Capture the cell that displays the provided text and extract its (X, Y) central coordinate. 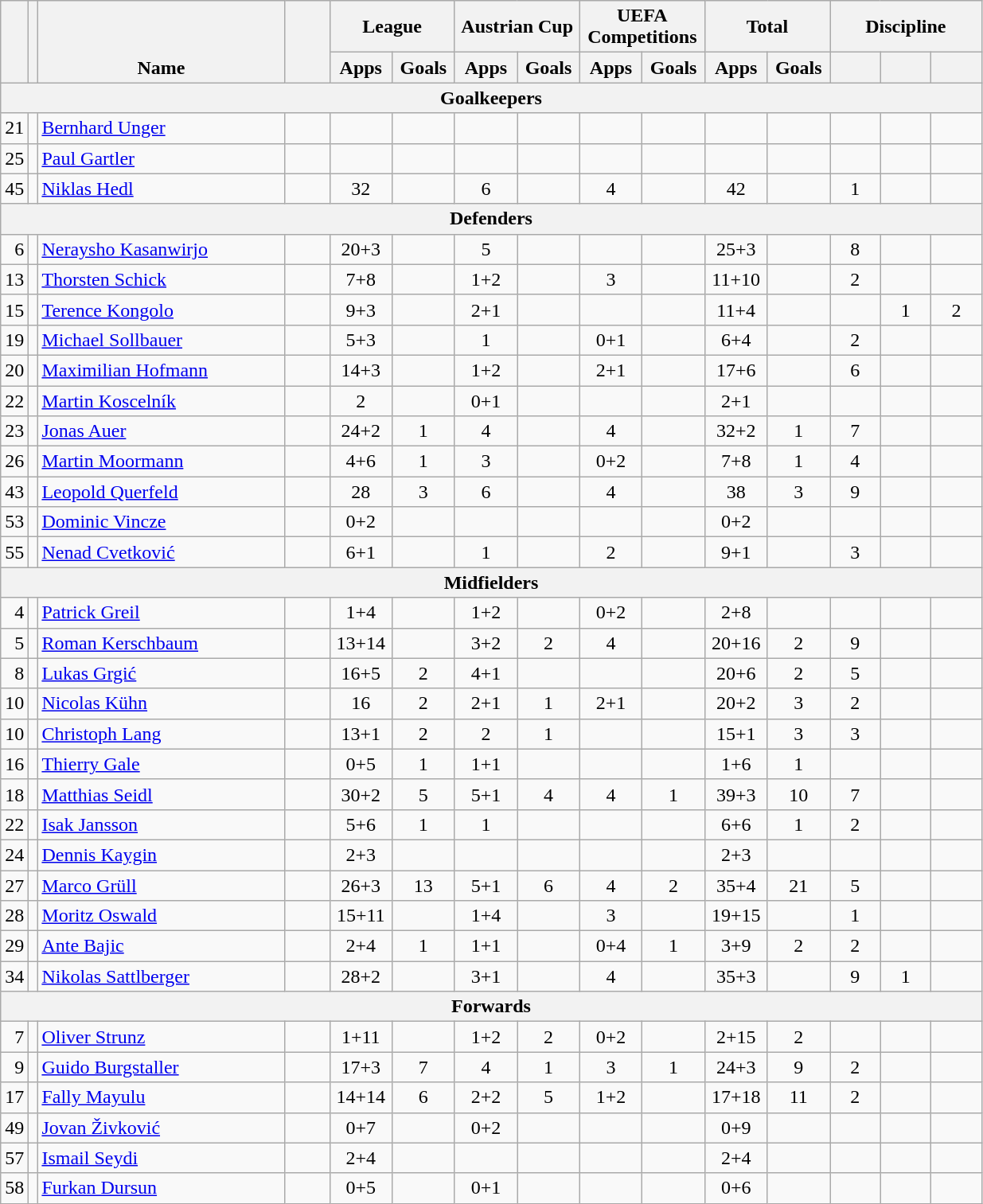
Christoph Lang (161, 734)
3+1 (486, 976)
Paul Gartler (161, 158)
28+2 (361, 976)
0+4 (611, 946)
11+10 (735, 279)
Jovan Živković (161, 1128)
20+2 (735, 703)
29 (14, 946)
49 (14, 1128)
20+16 (735, 643)
34 (14, 976)
35+3 (735, 976)
Neraysho Kasanwirjo (161, 249)
11 (799, 1097)
Lukas Grgić (161, 673)
Roman Kerschbaum (161, 643)
Total (767, 27)
Ante Bajic (161, 946)
5+6 (361, 824)
32+2 (735, 431)
3+9 (735, 946)
58 (14, 1188)
42 (735, 189)
Bernhard Unger (161, 128)
38 (735, 492)
Michael Sollbauer (161, 340)
6+6 (735, 824)
53 (14, 522)
6+1 (361, 552)
30+2 (361, 794)
16+5 (361, 673)
Leopold Querfeld (161, 492)
17+3 (361, 1067)
23 (14, 431)
11+4 (735, 310)
57 (14, 1158)
Dennis Kaygin (161, 855)
League (392, 27)
17+6 (735, 370)
Matthias Seidl (161, 794)
1+11 (361, 1037)
45 (14, 189)
39+3 (735, 794)
Midfielders (491, 583)
13+14 (361, 643)
3+2 (486, 643)
Maximilian Hofmann (161, 370)
0+9 (735, 1128)
Discipline (906, 27)
Moritz Oswald (161, 916)
20+3 (361, 249)
13+1 (361, 734)
Ismail Seydi (161, 1158)
24 (14, 855)
Martin Koscelník (161, 400)
25+3 (735, 249)
6+4 (735, 340)
26 (14, 462)
14+14 (361, 1097)
20+6 (735, 673)
15+11 (361, 916)
Dominic Vincze (161, 522)
Nikolas Sattlberger (161, 976)
Martin Moormann (161, 462)
17+18 (735, 1097)
5+3 (361, 340)
Thierry Gale (161, 764)
Fally Mayulu (161, 1097)
27 (14, 886)
1+6 (735, 764)
Austrian Cup (517, 27)
Defenders (491, 219)
18 (14, 794)
20 (14, 370)
24+2 (361, 431)
Thorsten Schick (161, 279)
35+4 (735, 886)
9+1 (735, 552)
43 (14, 492)
17 (14, 1097)
26+3 (361, 886)
Forwards (491, 1007)
32 (361, 189)
Niklas Hedl (161, 189)
0+7 (361, 1128)
Jonas Auer (161, 431)
4+1 (486, 673)
15+1 (735, 734)
4+6 (361, 462)
Name (161, 41)
Terence Kongolo (161, 310)
14+3 (361, 370)
Marco Grüll (161, 886)
Oliver Strunz (161, 1037)
15 (14, 310)
2+2 (486, 1097)
Patrick Greil (161, 613)
2+8 (735, 613)
0+6 (735, 1188)
UEFA Competitions (642, 27)
Isak Jansson (161, 824)
Nenad Cvetković (161, 552)
Furkan Dursun (161, 1188)
9+3 (361, 310)
Nicolas Kühn (161, 703)
25 (14, 158)
Goalkeepers (491, 98)
55 (14, 552)
2+15 (735, 1037)
19 (14, 340)
19+15 (735, 916)
Guido Burgstaller (161, 1067)
24+3 (735, 1067)
